Extract the (X, Y) coordinate from the center of the cell holding the provided text.  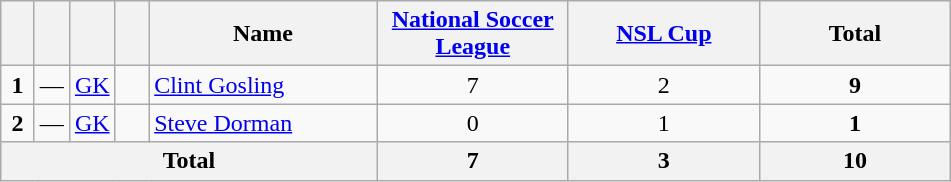
National Soccer League (472, 34)
9 (854, 85)
Clint Gosling (264, 85)
10 (854, 161)
NSL Cup (664, 34)
Name (264, 34)
3 (664, 161)
Steve Dorman (264, 123)
0 (472, 123)
